Pinpoint the cell where the given text exists, returning its [x, y] midpoint coordinate. 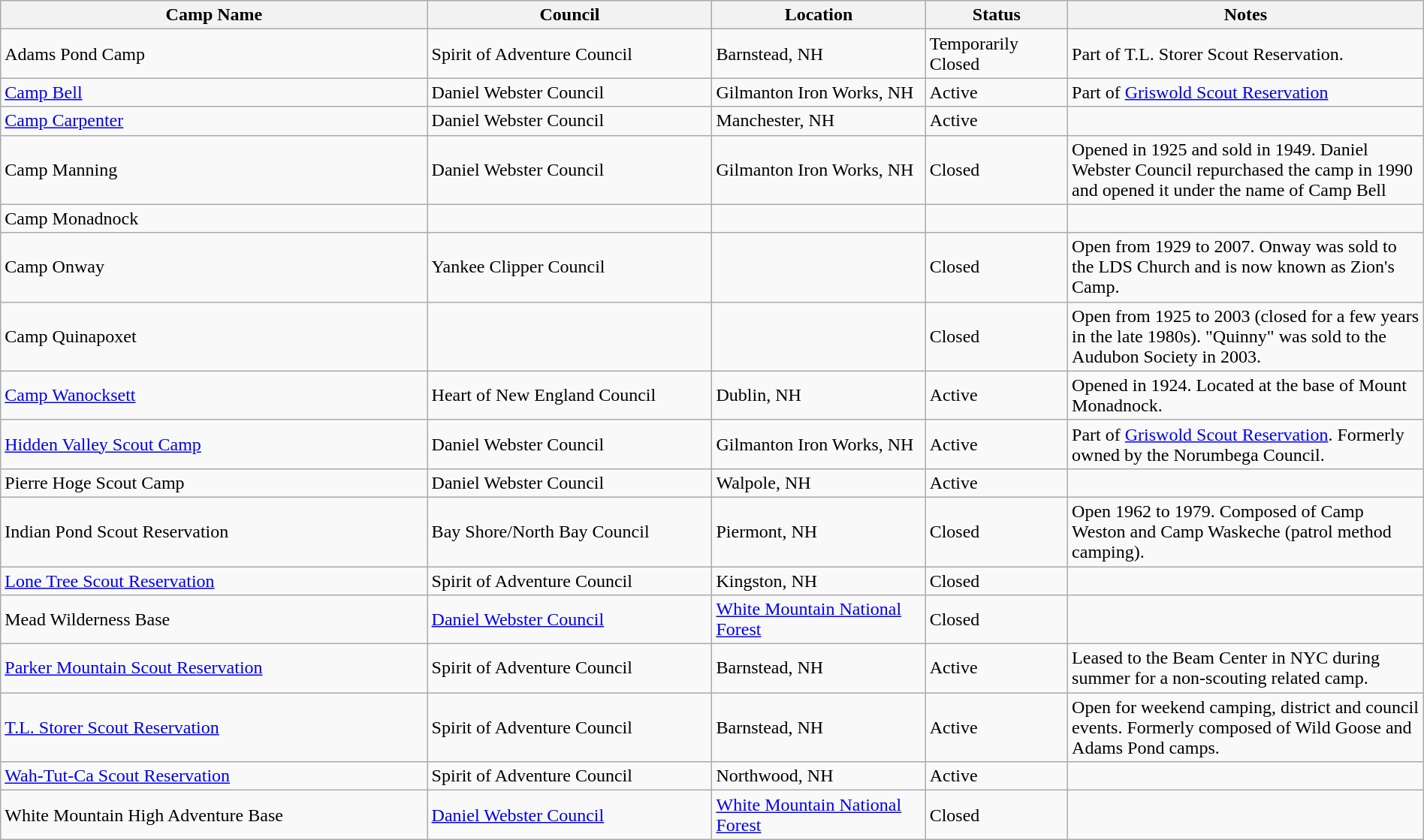
Open for weekend camping, district and council events. Formerly composed of Wild Goose and Adams Pond camps. [1246, 727]
Part of Griswold Scout Reservation [1246, 92]
White Mountain High Adventure Base [214, 815]
Camp Carpenter [214, 121]
Notes [1246, 15]
Camp Manning [214, 170]
Camp Name [214, 15]
Pierre Hoge Scout Camp [214, 483]
Yankee Clipper Council [569, 267]
Opened in 1925 and sold in 1949. Daniel Webster Council repurchased the camp in 1990 and opened it under the name of Camp Bell [1246, 170]
Opened in 1924. Located at the base of Mount Monadnock. [1246, 395]
Northwood, NH [819, 776]
Status [996, 15]
Part of T.L. Storer Scout Reservation. [1246, 54]
Manchester, NH [819, 121]
Open 1962 to 1979. Composed of Camp Weston and Camp Waskeche (patrol method camping). [1246, 531]
Camp Bell [214, 92]
Dublin, NH [819, 395]
Hidden Valley Scout Camp [214, 444]
Piermont, NH [819, 531]
Camp Quinapoxet [214, 336]
Bay Shore/North Bay Council [569, 531]
Council [569, 15]
Camp Wanocksett [214, 395]
Camp Monadnock [214, 218]
Indian Pond Scout Reservation [214, 531]
T.L. Storer Scout Reservation [214, 727]
Open from 1925 to 2003 (closed for a few years in the late 1980s). "Quinny" was sold to the Audubon Society in 2003. [1246, 336]
Mead Wilderness Base [214, 620]
Open from 1929 to 2007. Onway was sold to the LDS Church and is now known as Zion's Camp. [1246, 267]
Camp Onway [214, 267]
Walpole, NH [819, 483]
Part of Griswold Scout Reservation. Formerly owned by the Norumbega Council. [1246, 444]
Lone Tree Scout Reservation [214, 580]
Wah-Tut-Ca Scout Reservation [214, 776]
Kingston, NH [819, 580]
Leased to the Beam Center in NYC during summer for a non-scouting related camp. [1246, 668]
Location [819, 15]
Heart of New England Council [569, 395]
Adams Pond Camp [214, 54]
Parker Mountain Scout Reservation [214, 668]
Temporarily Closed [996, 54]
